Return [X, Y] of the center of cell containing provided text 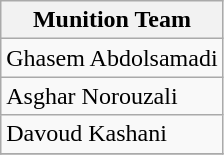
Asghar Norouzali [112, 96]
Munition Team [112, 20]
Ghasem Abdolsamadi [112, 58]
Davoud Kashani [112, 134]
